Output the (X, Y) coordinate of the center of the cell containing the given text.  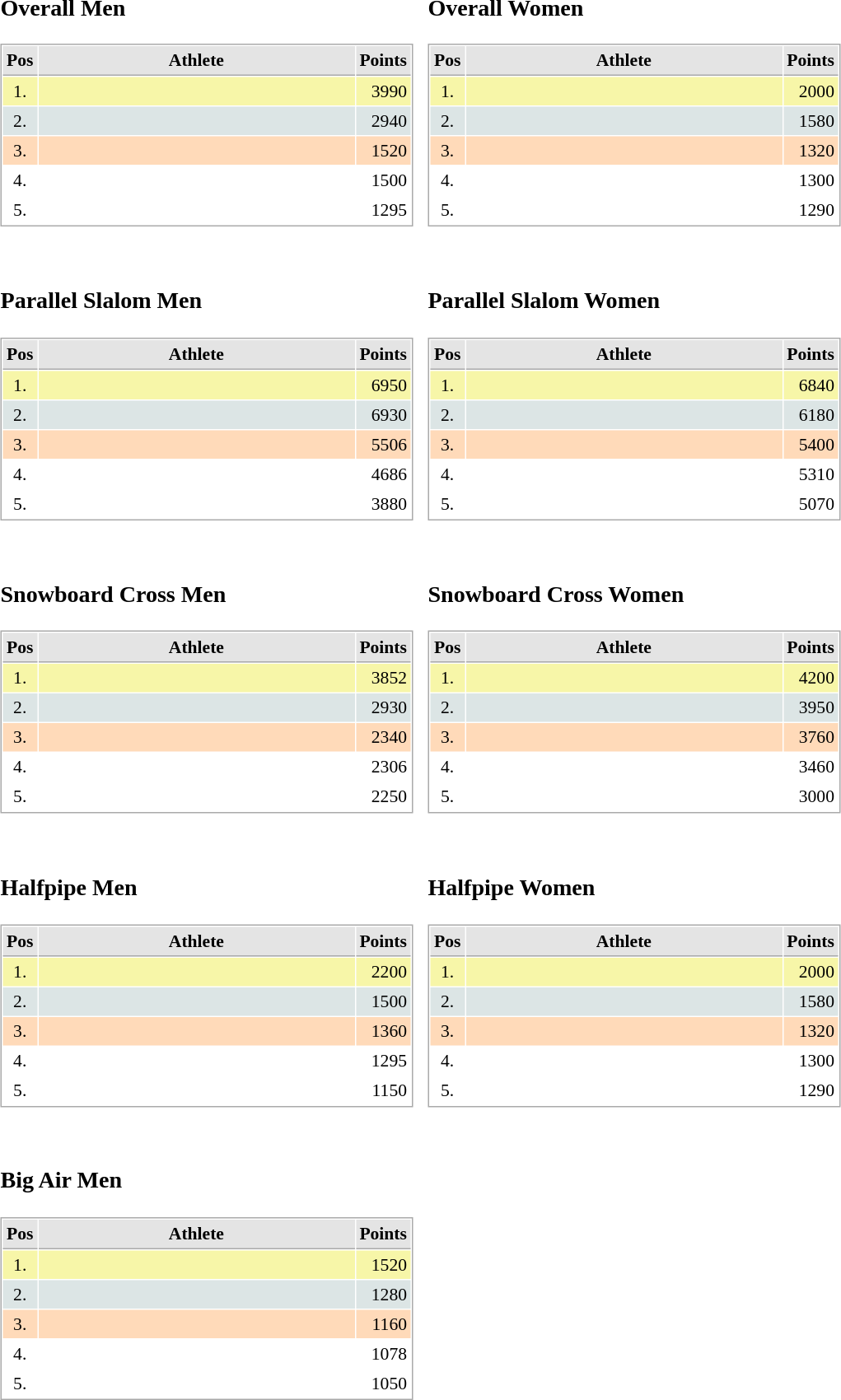
5310 (811, 474)
6950 (384, 385)
1078 (384, 1354)
4200 (811, 678)
2930 (384, 707)
1160 (384, 1324)
2200 (384, 972)
2250 (384, 796)
3950 (811, 707)
2940 (384, 121)
2340 (384, 737)
3852 (384, 678)
1050 (384, 1384)
6930 (384, 414)
4686 (384, 474)
3460 (811, 767)
5070 (811, 503)
1360 (384, 1031)
6180 (811, 414)
6840 (811, 385)
1150 (384, 1090)
3880 (384, 503)
1280 (384, 1295)
2306 (384, 767)
3000 (811, 796)
5506 (384, 444)
5400 (811, 444)
3990 (384, 91)
3760 (811, 737)
